Capture the cell that displays the provided text and extract its (X, Y) central coordinate. 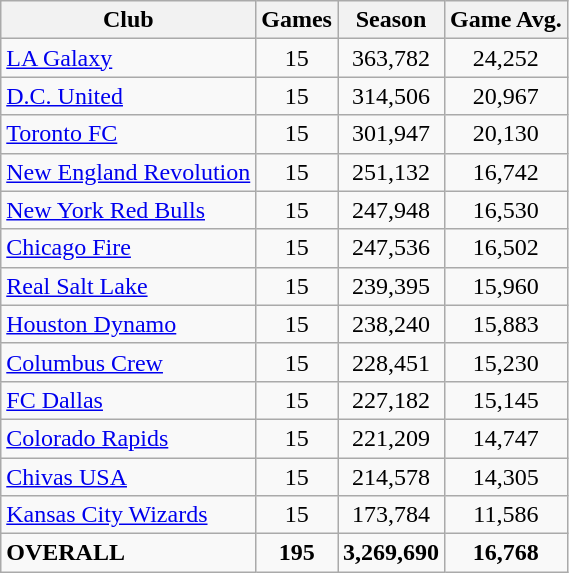
16,742 (506, 172)
15,883 (506, 324)
OVERALL (128, 553)
New York Red Bulls (128, 210)
228,451 (392, 362)
Columbus Crew (128, 362)
214,578 (392, 477)
Games (297, 20)
D.C. United (128, 96)
14,305 (506, 477)
247,948 (392, 210)
363,782 (392, 58)
Chicago Fire (128, 248)
Season (392, 20)
314,506 (392, 96)
New England Revolution (128, 172)
24,252 (506, 58)
251,132 (392, 172)
195 (297, 553)
20,130 (506, 134)
Club (128, 20)
20,967 (506, 96)
FC Dallas (128, 400)
LA Galaxy (128, 58)
11,586 (506, 515)
Chivas USA (128, 477)
247,536 (392, 248)
Houston Dynamo (128, 324)
Kansas City Wizards (128, 515)
16,530 (506, 210)
3,269,690 (392, 553)
227,182 (392, 400)
Colorado Rapids (128, 438)
301,947 (392, 134)
15,230 (506, 362)
16,768 (506, 553)
14,747 (506, 438)
173,784 (392, 515)
15,145 (506, 400)
239,395 (392, 286)
Real Salt Lake (128, 286)
Game Avg. (506, 20)
238,240 (392, 324)
15,960 (506, 286)
Toronto FC (128, 134)
16,502 (506, 248)
221,209 (392, 438)
